Search for the cell housing the specified text and yield its (X, Y) center coordinate. 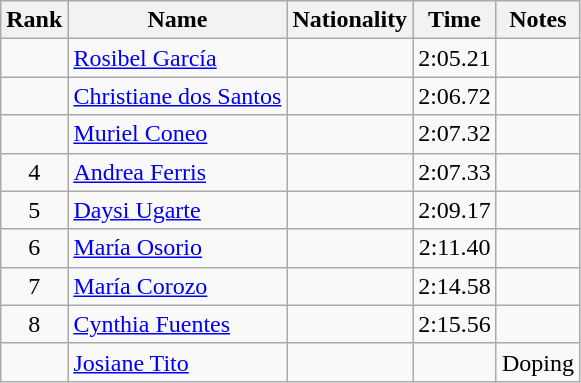
Doping (538, 362)
2:15.56 (455, 324)
6 (34, 248)
Muriel Coneo (178, 134)
Time (455, 20)
María Osorio (178, 248)
Nationality (350, 20)
Cynthia Fuentes (178, 324)
Josiane Tito (178, 362)
Name (178, 20)
7 (34, 286)
4 (34, 172)
2:05.21 (455, 58)
2:09.17 (455, 210)
2:07.32 (455, 134)
8 (34, 324)
5 (34, 210)
Daysi Ugarte (178, 210)
2:07.33 (455, 172)
2:14.58 (455, 286)
Andrea Ferris (178, 172)
Rosibel García (178, 58)
Christiane dos Santos (178, 96)
2:11.40 (455, 248)
María Corozo (178, 286)
Notes (538, 20)
2:06.72 (455, 96)
Rank (34, 20)
